From the cell containing the given text, extract its center point as (X, Y) coordinate. 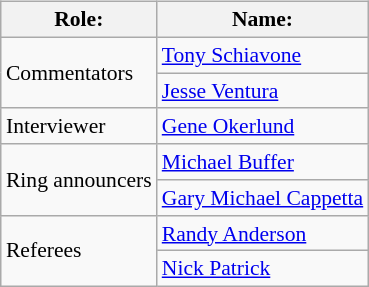
Michael Buffer (263, 162)
Ring announcers (79, 180)
Tony Schiavone (263, 55)
Nick Patrick (263, 269)
Name: (263, 20)
Jesse Ventura (263, 91)
Randy Anderson (263, 233)
Referees (79, 250)
Interviewer (79, 126)
Gene Okerlund (263, 126)
Gary Michael Cappetta (263, 198)
Role: (79, 20)
Commentators (79, 72)
